Pinpoint the cell where the given text exists, returning its (x, y) midpoint coordinate. 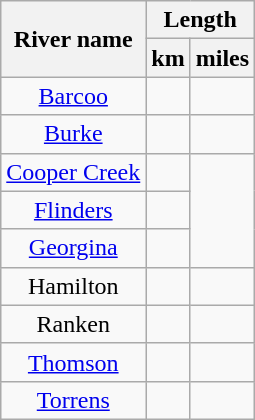
Flinders (74, 210)
Burke (74, 134)
Ranken (74, 324)
Torrens (74, 400)
Barcoo (74, 96)
miles (222, 58)
Thomson (74, 362)
Length (200, 20)
Hamilton (74, 286)
km (168, 58)
River name (74, 39)
Georgina (74, 248)
Cooper Creek (74, 172)
